Detect which cell encompasses the target text, then output its [X, Y] center coordinate. 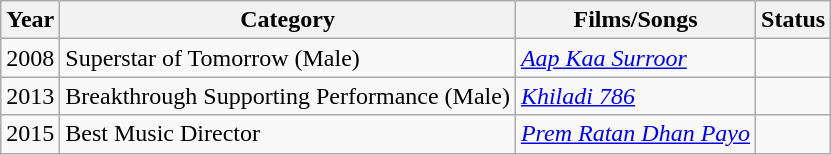
Aap Kaa Surroor [635, 58]
2008 [30, 58]
Year [30, 20]
Best Music Director [288, 134]
Breakthrough Supporting Performance (Male) [288, 96]
Category [288, 20]
Films/Songs [635, 20]
Khiladi 786 [635, 96]
Prem Ratan Dhan Payo [635, 134]
2015 [30, 134]
Superstar of Tomorrow (Male) [288, 58]
2013 [30, 96]
Status [794, 20]
